Provide the [x, y] coordinate of the cell's center where the given text is located.  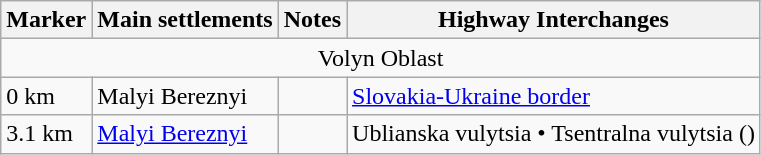
Notes [312, 20]
0 km [46, 96]
Slovakia-Ukraine border [554, 96]
Volyn Oblast [381, 58]
Highway Interchanges [554, 20]
Marker [46, 20]
3.1 km [46, 134]
Main settlements [185, 20]
Ublianska vulytsia • Tsentralna vulytsia () [554, 134]
